Pinpoint the cell where the given text exists, returning its (x, y) midpoint coordinate. 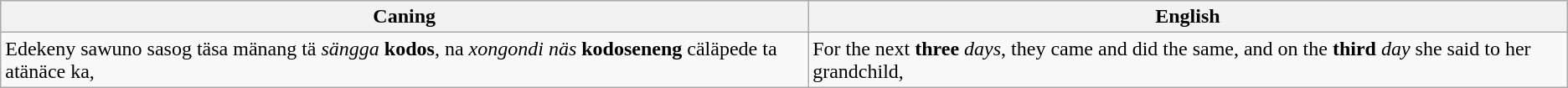
English (1188, 17)
Edekeny sawuno sasog täsa mänang tä sängga kodos, na xongondi näs kodoseneng cäläpede ta atänäce ka, (405, 60)
For the next three days, they came and did the same, and on the third day she said to her grandchild, (1188, 60)
Caning (405, 17)
